Provide the (X, Y) coordinate of the cell's center where the given text is located.  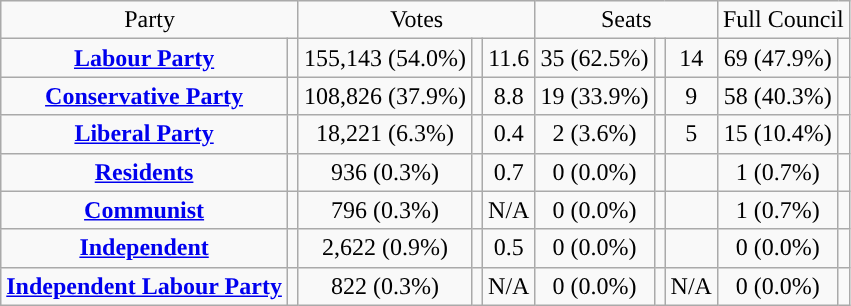
9 (691, 96)
796 (0.3%) (384, 210)
0.7 (509, 172)
822 (0.3%) (384, 286)
15 (10.4%) (778, 134)
2 (3.6%) (594, 134)
Residents (144, 172)
Independent Labour Party (144, 286)
Liberal Party (144, 134)
14 (691, 58)
18,221 (6.3%) (384, 134)
Votes (416, 20)
Independent (144, 248)
Party (150, 20)
155,143 (54.0%) (384, 58)
69 (47.9%) (778, 58)
11.6 (509, 58)
Full Council (783, 20)
2,622 (0.9%) (384, 248)
19 (33.9%) (594, 96)
0.5 (509, 248)
35 (62.5%) (594, 58)
Labour Party (144, 58)
936 (0.3%) (384, 172)
Seats (626, 20)
5 (691, 134)
Conservative Party (144, 96)
0.4 (509, 134)
Communist (144, 210)
58 (40.3%) (778, 96)
108,826 (37.9%) (384, 96)
8.8 (509, 96)
